For the text-containing cell, return its midpoint in (x, y) coordinate format. 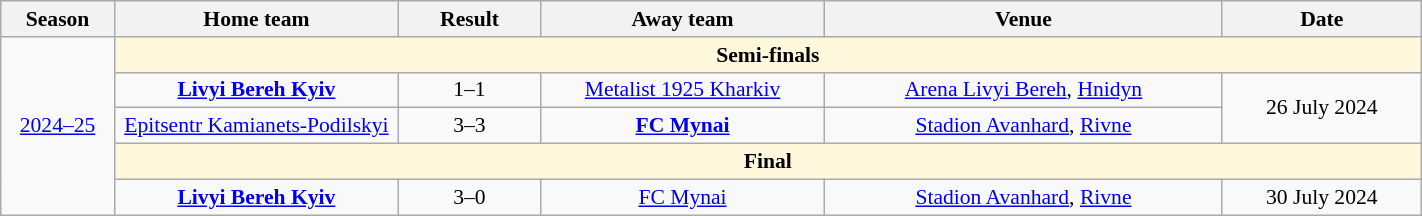
Epitsentr Kamianets-Podilskyi (256, 126)
Metalist 1925 Kharkiv (682, 90)
Home team (256, 19)
3–0 (469, 197)
Final (768, 162)
Semi-finals (768, 55)
Date (1322, 19)
2024–25 (58, 126)
1–1 (469, 90)
30 July 2024 (1322, 197)
Arena Livyi Bereh, Hnidyn (1024, 90)
Away team (682, 19)
Season (58, 19)
3–3 (469, 126)
Result (469, 19)
Venue (1024, 19)
26 July 2024 (1322, 108)
